Identify which cell holds the provided text, then report its [X, Y] central coordinate. 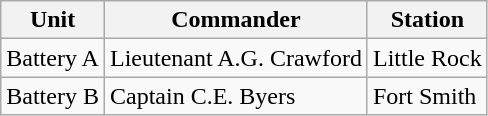
Station [427, 20]
Fort Smith [427, 96]
Unit [53, 20]
Battery A [53, 58]
Lieutenant A.G. Crawford [236, 58]
Little Rock [427, 58]
Commander [236, 20]
Captain C.E. Byers [236, 96]
Battery B [53, 96]
